Scan for the cell matching the given text and deliver its (X, Y) coordinate at center. 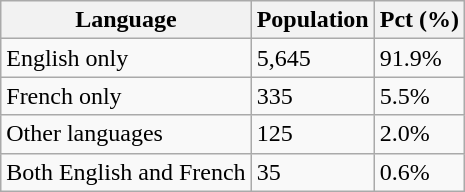
0.6% (419, 172)
Both English and French (126, 172)
125 (312, 134)
Pct (%) (419, 20)
French only (126, 96)
5,645 (312, 58)
Population (312, 20)
Other languages (126, 134)
5.5% (419, 96)
335 (312, 96)
35 (312, 172)
English only (126, 58)
2.0% (419, 134)
Language (126, 20)
91.9% (419, 58)
